Return (x, y) of the center of cell containing provided text 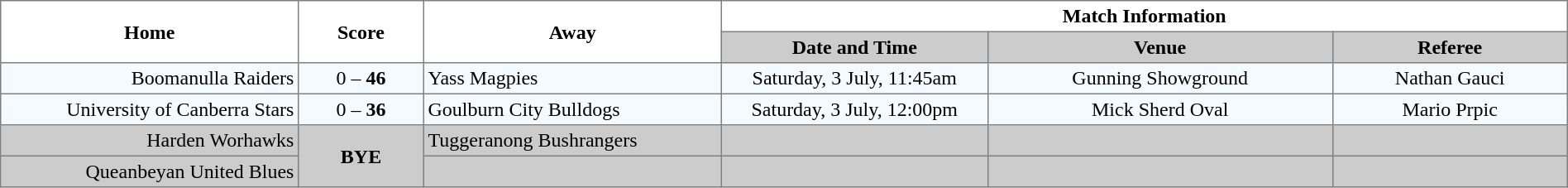
Score (361, 31)
Queanbeyan United Blues (150, 171)
Saturday, 3 July, 12:00pm (854, 109)
Away (572, 31)
Goulburn City Bulldogs (572, 109)
Gunning Showground (1159, 79)
Nathan Gauci (1450, 79)
BYE (361, 156)
Harden Worhawks (150, 141)
Tuggeranong Bushrangers (572, 141)
0 – 46 (361, 79)
Boomanulla Raiders (150, 79)
Date and Time (854, 47)
Venue (1159, 47)
Mick Sherd Oval (1159, 109)
Match Information (1145, 17)
Mario Prpic (1450, 109)
0 – 36 (361, 109)
Referee (1450, 47)
Saturday, 3 July, 11:45am (854, 79)
Home (150, 31)
University of Canberra Stars (150, 109)
Yass Magpies (572, 79)
